Locate the cell with the specified text and output its (X, Y) center coordinate. 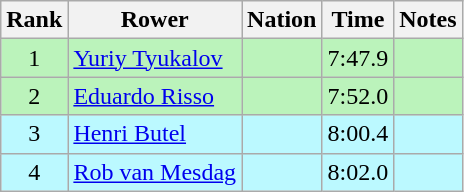
Time (358, 20)
Eduardo Risso (155, 96)
8:02.0 (358, 172)
3 (34, 134)
2 (34, 96)
7:47.9 (358, 58)
4 (34, 172)
Rank (34, 20)
Notes (428, 20)
Rob van Mesdag (155, 172)
Nation (282, 20)
Rower (155, 20)
7:52.0 (358, 96)
Yuriy Tyukalov (155, 58)
Henri Butel (155, 134)
1 (34, 58)
8:00.4 (358, 134)
